Search for the cell housing the specified text and yield its [x, y] center coordinate. 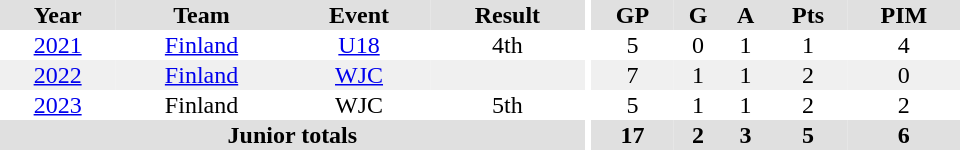
Year [58, 15]
Junior totals [292, 135]
5th [507, 105]
7 [632, 75]
4 [904, 45]
2021 [58, 45]
2023 [58, 105]
Event [359, 15]
17 [632, 135]
GP [632, 15]
6 [904, 135]
A [746, 15]
PIM [904, 15]
U18 [359, 45]
2022 [58, 75]
3 [746, 135]
G [698, 15]
Team [202, 15]
4th [507, 45]
Pts [808, 15]
Result [507, 15]
